Capture the cell that displays the provided text and extract its [x, y] central coordinate. 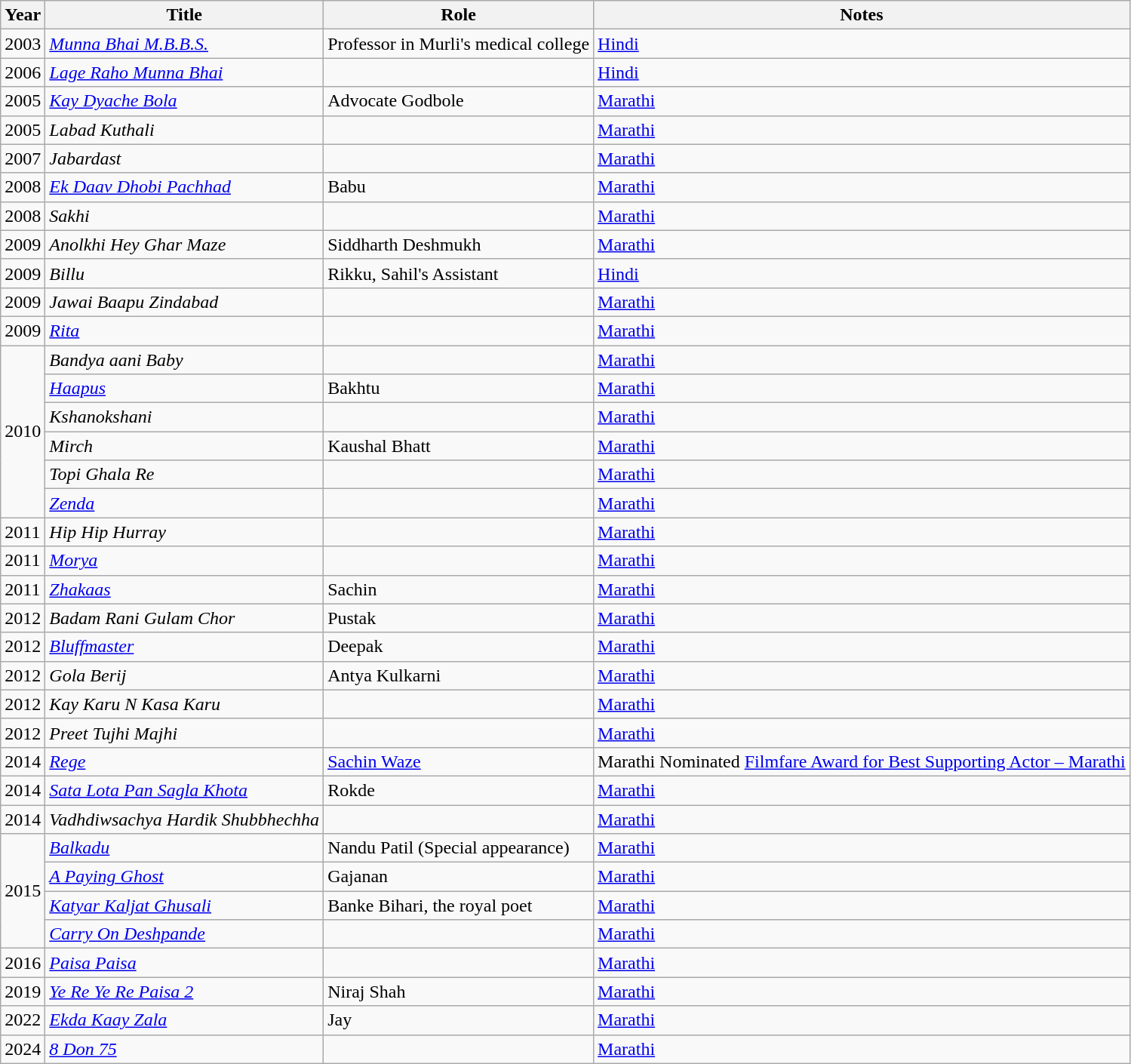
A Paying Ghost [184, 877]
Marathi Nominated Filmfare Award for Best Supporting Actor – Marathi [862, 761]
2010 [23, 432]
2006 [23, 72]
Bakhtu [459, 389]
Zenda [184, 503]
Bandya aani Baby [184, 360]
Ekda Kaay Zala [184, 1020]
2007 [23, 158]
Rege [184, 761]
Lage Raho Munna Bhai [184, 72]
Babu [459, 187]
Kaushal Bhatt [459, 446]
2016 [23, 963]
Sata Lota Pan Sagla Khota [184, 790]
Kshanokshani [184, 417]
2022 [23, 1020]
Anolkhi Hey Ghar Maze [184, 244]
Professor in Murli's medical college [459, 44]
Ye Re Ye Re Paisa 2 [184, 992]
Gola Berij [184, 675]
Paisa Paisa [184, 963]
Notes [862, 15]
Pustak [459, 618]
Gajanan [459, 877]
Morya [184, 561]
Deepak [459, 647]
Topi Ghala Re [184, 475]
Siddharth Deshmukh [459, 244]
Sachin Waze [459, 761]
Badam Rani Gulam Chor [184, 618]
Year [23, 15]
Banke Bihari, the royal poet [459, 906]
Rokde [459, 790]
Carry On Deshpande [184, 934]
Katyar Kaljat Ghusali [184, 906]
Haapus [184, 389]
Kay Dyache Bola [184, 101]
Kay Karu N Kasa Karu [184, 704]
Ek Daav Dhobi Pachhad [184, 187]
Hip Hip Hurray [184, 532]
Zhakaas [184, 589]
8 Don 75 [184, 1049]
Sakhi [184, 216]
2024 [23, 1049]
Role [459, 15]
Rita [184, 331]
Jawai Baapu Zindabad [184, 302]
Balkadu [184, 848]
Jabardast [184, 158]
2019 [23, 992]
Sachin [459, 589]
Advocate Godbole [459, 101]
Munna Bhai M.B.B.S. [184, 44]
2003 [23, 44]
Nandu Patil (Special appearance) [459, 848]
Niraj Shah [459, 992]
Rikku, Sahil's Assistant [459, 273]
Bluffmaster [184, 647]
Mirch [184, 446]
Antya Kulkarni [459, 675]
Vadhdiwsachya Hardik Shubbhechha [184, 819]
2015 [23, 891]
Labad Kuthali [184, 130]
Billu [184, 273]
Title [184, 15]
Jay [459, 1020]
Preet Tujhi Majhi [184, 733]
